Output the (x, y) coordinate of the center of the cell containing the given text.  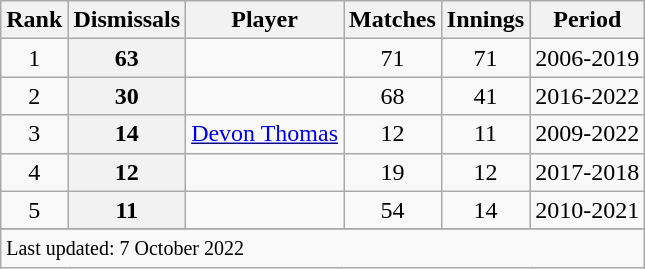
2016-2022 (588, 96)
Rank (34, 20)
2017-2018 (588, 172)
3 (34, 134)
54 (393, 210)
2009-2022 (588, 134)
2 (34, 96)
4 (34, 172)
Matches (393, 20)
30 (127, 96)
Period (588, 20)
1 (34, 58)
Player (265, 20)
2010-2021 (588, 210)
19 (393, 172)
5 (34, 210)
Devon Thomas (265, 134)
Dismissals (127, 20)
2006-2019 (588, 58)
68 (393, 96)
63 (127, 58)
Last updated: 7 October 2022 (323, 248)
41 (485, 96)
Innings (485, 20)
